Return the (x, y) coordinate for the center point of the cell that contains the specified text.  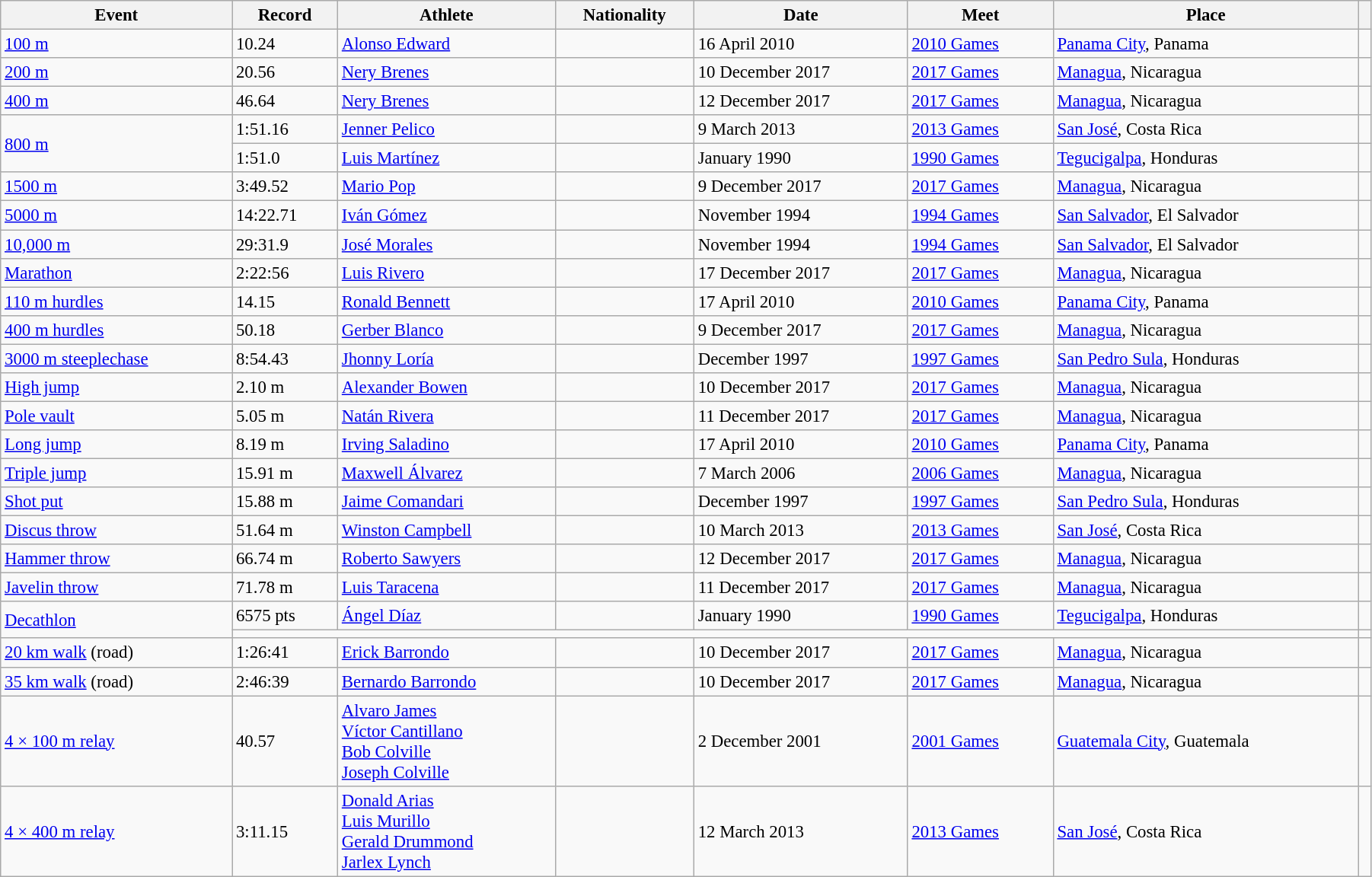
Long jump (116, 445)
Guatemala City, Guatemala (1206, 741)
Nationality (624, 15)
20.56 (285, 72)
2:22:56 (285, 273)
Meet (981, 15)
800 m (116, 143)
6575 pts (285, 616)
2:46:39 (285, 681)
2006 Games (981, 473)
1:51.16 (285, 129)
35 km walk (road) (116, 681)
3:11.15 (285, 831)
Iván Gómez (447, 215)
10,000 m (116, 244)
46.64 (285, 101)
71.78 m (285, 588)
4 × 400 m relay (116, 831)
Maxwell Álvarez (447, 473)
Jhonny Loría (447, 359)
Ángel Díaz (447, 616)
Bernardo Barrondo (447, 681)
1:26:41 (285, 653)
Roberto Sawyers (447, 559)
Pole vault (116, 416)
15.88 m (285, 502)
8.19 m (285, 445)
Discus throw (116, 531)
Shot put (116, 502)
Natán Rivera (447, 416)
5.05 m (285, 416)
1500 m (116, 187)
12 March 2013 (801, 831)
Date (801, 15)
5000 m (116, 215)
10 March 2013 (801, 531)
200 m (116, 72)
100 m (116, 44)
Alonso Edward (447, 44)
Irving Saladino (447, 445)
40.57 (285, 741)
2 December 2001 (801, 741)
2.10 m (285, 387)
Jaime Comandari (447, 502)
29:31.9 (285, 244)
8:54.43 (285, 359)
400 m hurdles (116, 330)
50.18 (285, 330)
Hammer throw (116, 559)
14:22.71 (285, 215)
Athlete (447, 15)
66.74 m (285, 559)
Luis Taracena (447, 588)
4 × 100 m relay (116, 741)
Event (116, 15)
1:51.0 (285, 158)
Luis Rivero (447, 273)
Jenner Pelico (447, 129)
Mario Pop (447, 187)
Marathon (116, 273)
2001 Games (981, 741)
16 April 2010 (801, 44)
400 m (116, 101)
Record (285, 15)
Gerber Blanco (447, 330)
17 December 2017 (801, 273)
José Morales (447, 244)
9 March 2013 (801, 129)
15.91 m (285, 473)
Triple jump (116, 473)
Place (1206, 15)
Javelin throw (116, 588)
20 km walk (road) (116, 653)
10.24 (285, 44)
Erick Barrondo (447, 653)
Luis Martínez (447, 158)
3:49.52 (285, 187)
Decathlon (116, 620)
14.15 (285, 301)
Donald AriasLuis MurilloGerald DrummondJarlex Lynch (447, 831)
Alexander Bowen (447, 387)
7 March 2006 (801, 473)
Winston Campbell (447, 531)
High jump (116, 387)
Alvaro JamesVíctor CantillanoBob ColvilleJoseph Colville (447, 741)
Ronald Bennett (447, 301)
3000 m steeplechase (116, 359)
51.64 m (285, 531)
110 m hurdles (116, 301)
